Find where the given text appears and provide that cell's center as [x, y] coordinate. 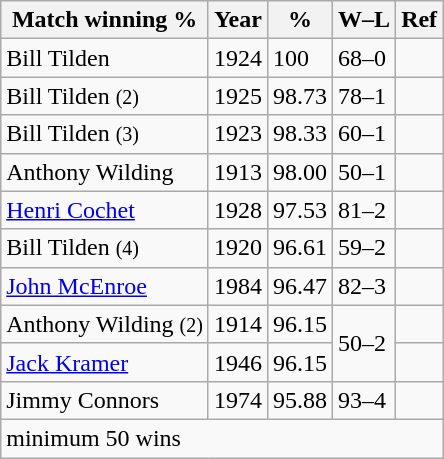
1914 [238, 324]
Anthony Wilding (2) [105, 324]
Ref [420, 20]
96.47 [300, 286]
98.33 [300, 134]
96.61 [300, 248]
1974 [238, 400]
50–1 [364, 172]
1913 [238, 172]
1928 [238, 210]
98.00 [300, 172]
82–3 [364, 286]
Henri Cochet [105, 210]
Jack Kramer [105, 362]
Bill Tilden (3) [105, 134]
1946 [238, 362]
1923 [238, 134]
Anthony Wilding [105, 172]
60–1 [364, 134]
95.88 [300, 400]
1925 [238, 96]
93–4 [364, 400]
98.73 [300, 96]
% [300, 20]
John McEnroe [105, 286]
1984 [238, 286]
59–2 [364, 248]
97.53 [300, 210]
78–1 [364, 96]
minimum 50 wins [222, 438]
68–0 [364, 58]
Match winning % [105, 20]
Year [238, 20]
100 [300, 58]
Bill Tilden (2) [105, 96]
50–2 [364, 343]
Bill Tilden (4) [105, 248]
Bill Tilden [105, 58]
Jimmy Connors [105, 400]
81–2 [364, 210]
1920 [238, 248]
1924 [238, 58]
W–L [364, 20]
